For the text-containing cell, return its midpoint in [x, y] coordinate format. 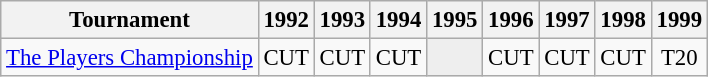
T20 [679, 58]
1994 [398, 20]
1998 [623, 20]
The Players Championship [130, 58]
1995 [455, 20]
1992 [286, 20]
1996 [511, 20]
1993 [342, 20]
1997 [567, 20]
1999 [679, 20]
Tournament [130, 20]
